Locate the cell with the specified text and output its [X, Y] center coordinate. 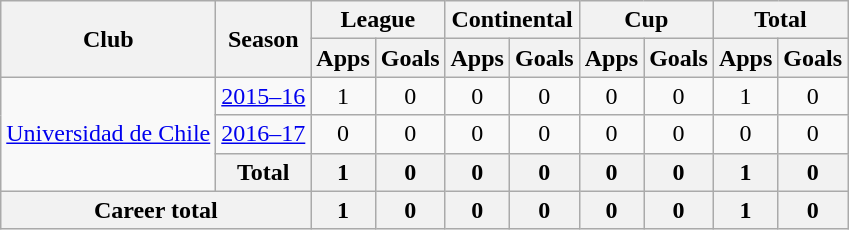
League [378, 20]
2015–16 [264, 96]
Season [264, 39]
2016–17 [264, 134]
Club [108, 39]
Cup [646, 20]
Continental [512, 20]
Universidad de Chile [108, 134]
Career total [156, 210]
